From the cell containing the given text, extract its center point as (x, y) coordinate. 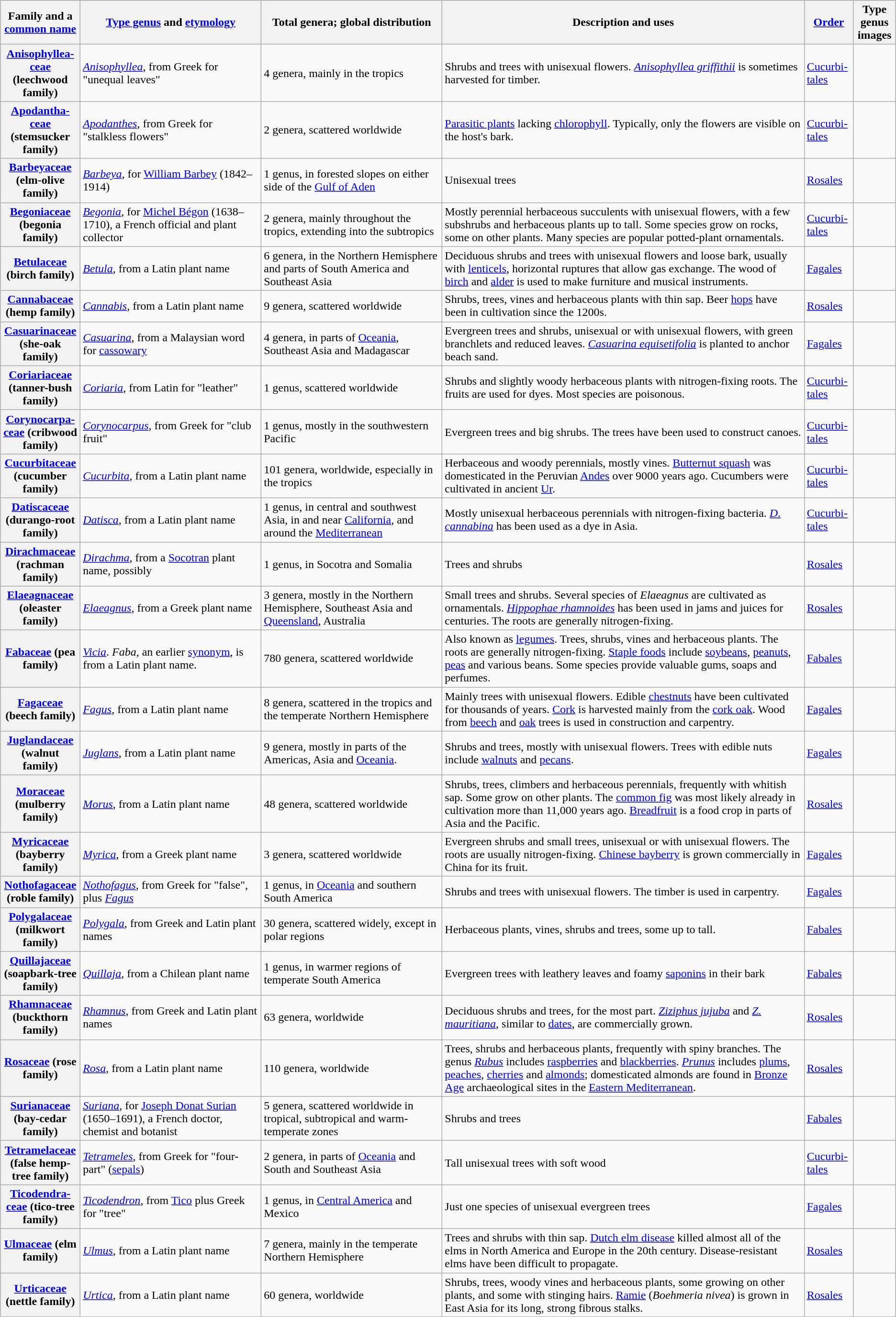
Shrubs, trees, vines and herbaceous plants with thin sap. Beer hops have been in cultivation since the 1200s. (623, 306)
1 genus, in Socotra and Somalia (352, 564)
Shrubs and trees with unisexual flowers. The timber is used in carpentry. (623, 892)
Corynocarpa­ceae (cribwood family) (40, 432)
5 genera, scattered worldwide in tropical, subtropical and warm-temperate zones (352, 1118)
Polygalaceae (milkwort family) (40, 929)
60 genera, worldwide (352, 1295)
Datiscaceae (durango-root family) (40, 520)
Anisophyllea­ceae (leechwood family) (40, 73)
Evergreen trees and big shrubs. The trees have been used to construct canoes. (623, 432)
Description and uses (623, 22)
Anisophyllea, from Greek for "unequal leaves" (171, 73)
Coriaria, from Latin for "leather" (171, 388)
101 genera, worldwide, especially in the tropics (352, 476)
4 genera, mainly in the tropics (352, 73)
Ticodendra­ceae (tico-tree family) (40, 1206)
3 genera, mostly in the Northern Hemisphere, Southeast Asia and Queensland, Australia (352, 608)
Just one species of unisexual evergreen trees (623, 1206)
Ticodendron, from Tico plus Greek for "tree" (171, 1206)
Shrubs and trees (623, 1118)
9 genera, scattered worldwide (352, 306)
Deciduous shrubs and trees, for the most part. Ziziphus jujuba and Z. mauritiana, similar to dates, are commercially grown. (623, 1017)
Nothofaga­ceae (roble family) (40, 892)
Order (829, 22)
Cannabaceae (hemp family) (40, 306)
3 genera, scattered worldwide (352, 854)
Type genus images (874, 22)
Moraceae (mulberry family) (40, 804)
Casuarina­ceae (she-oak family) (40, 344)
1 genus, in Central America and Mexico (352, 1206)
Shrubs and trees with unisexual flowers. Anisophyllea griffithii is sometimes harvested for timber. (623, 73)
Ulmaceae (elm family) (40, 1250)
63 genera, worldwide (352, 1017)
9 genera, mostly in parts of the Americas, Asia and Oceania. (352, 753)
Vicia. Faba, an earlier synonym, is from a Latin plant name. (171, 658)
Myrica, from a Greek plant name (171, 854)
Fabaceae (pea family) (40, 658)
Rhamnaceae (buckthorn family) (40, 1017)
Juglans, from a Latin plant name (171, 753)
Urtica, from a Latin plant name (171, 1295)
2 genera, mainly throughout the tropics, extending into the subtropics (352, 224)
Casuarina, from a Malaysian word for cassowary (171, 344)
Begonia, for Michel Bégon (1638–1710), a French official and plant collector (171, 224)
Quillajaceae (soapbark-tree family) (40, 973)
Quillaja, from a Chilean plant name (171, 973)
Apodanthes, from Greek for "stalkless flowers" (171, 130)
Coriariaceae (tanner-bush family) (40, 388)
Urticaceae (nettle family) (40, 1295)
Shrubs and slightly woody herbaceous plants with nitrogen-fixing roots. The fruits are used for dyes. Most species are poisonous. (623, 388)
Rosa, from a Latin plant name (171, 1068)
6 genera, in the Northern Hemisphere and parts of South America and Southeast Asia (352, 268)
Herbaceous plants, vines, shrubs and trees, some up to tall. (623, 929)
Barbeya, for William Barbey (1842–1914) (171, 180)
Betulaceae (birch family) (40, 268)
Morus, from a Latin plant name (171, 804)
48 genera, scattered worldwide (352, 804)
Family and a common name (40, 22)
Cucurbita, from a Latin plant name (171, 476)
1 genus, in warmer regions of temperate South America (352, 973)
Rosaceae (rose family) (40, 1068)
Rhamnus, from Greek and Latin plant names (171, 1017)
2 genera, in parts of Oceania and South and Southeast Asia (352, 1162)
780 genera, scattered worldwide (352, 658)
Cannabis, from a Latin plant name (171, 306)
Dirachma, from a Socotran plant name, possibly (171, 564)
Tall unisexual trees with soft wood (623, 1162)
Unisexual trees (623, 180)
1 genus, in central and southwest Asia, in and near California, and around the Mediterranean (352, 520)
Betula, from a Latin plant name (171, 268)
Total genera; global distribution (352, 22)
Tetramelaceae (false hemp-tree family) (40, 1162)
Trees and shrubs (623, 564)
1 genus, in Oceania and southern South America (352, 892)
1 genus, mostly in the southwestern Pacific (352, 432)
Surianaceae (bay-cedar family) (40, 1118)
Fagus, from a Latin plant name (171, 709)
7 genera, mainly in the temperate Northern Hemisphere (352, 1250)
30 genera, scattered widely, except in polar regions (352, 929)
Datisca, from a Latin plant name (171, 520)
110 genera, worldwide (352, 1068)
Evergreen trees with leathery leaves and foamy saponins in their bark (623, 973)
Tetrameles, from Greek for "four-part" (sepals) (171, 1162)
Parasitic plants lacking chlorophyll. Typically, only the flowers are visible on the host's bark. (623, 130)
1 genus, in forested slopes on either side of the Gulf of Aden (352, 180)
2 genera, scattered worldwide (352, 130)
1 genus, scattered worldwide (352, 388)
Suriana, for Joseph Donat Surian (1650–1691), a French doctor, chemist and botanist (171, 1118)
Ulmus, from a Latin plant name (171, 1250)
Juglandaceae (walnut family) (40, 753)
Mostly unisexual herbaceous perennials with nitrogen-fixing bacteria. D. cannabina has been used as a dye in Asia. (623, 520)
Barbeyaceae (elm-olive family) (40, 180)
Corynocarpus, from Greek for "club fruit" (171, 432)
Dirachmaceae (rachman family) (40, 564)
4 genera, in parts of Oceania, Southeast Asia and Madagascar (352, 344)
Apodantha­ceae (stemsucker family) (40, 130)
Begoniaceae (begonia family) (40, 224)
8 genera, scattered in the tropics and the temperate Northern Hemisphere (352, 709)
Polygala, from Greek and Latin plant names (171, 929)
Fagaceae (beech family) (40, 709)
Elaeagnus, from a Greek plant name (171, 608)
Elaeagnaceae (oleaster family) (40, 608)
Nothofagus, from Greek for "false", plus Fagus (171, 892)
Shrubs and trees, mostly with unisexual flowers. Trees with edible nuts include walnuts and pecans. (623, 753)
Type genus and etymology (171, 22)
Myricaceae (bayberry family) (40, 854)
Cucurbitaceae (cucumber family) (40, 476)
